For the text-containing cell, return its midpoint in (x, y) coordinate format. 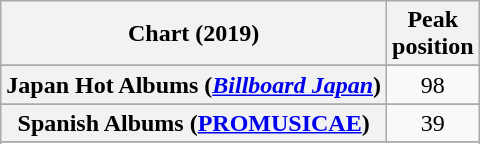
Peakposition (433, 34)
Chart (2019) (194, 34)
98 (433, 85)
Japan Hot Albums (Billboard Japan) (194, 85)
39 (433, 123)
Spanish Albums (PROMUSICAE) (194, 123)
